Provide the (x, y) coordinate of the cell's center where the given text is located.  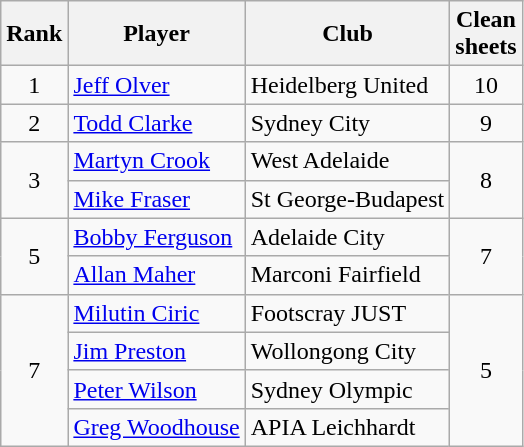
9 (486, 123)
Marconi Fairfield (348, 275)
West Adelaide (348, 161)
Cleansheets (486, 34)
10 (486, 85)
Club (348, 34)
Jim Preston (156, 351)
8 (486, 180)
APIA Leichhardt (348, 427)
Adelaide City (348, 237)
Rank (34, 34)
1 (34, 85)
Footscray JUST (348, 313)
Allan Maher (156, 275)
Sydney City (348, 123)
Todd Clarke (156, 123)
Heidelberg United (348, 85)
Greg Woodhouse (156, 427)
2 (34, 123)
Wollongong City (348, 351)
Bobby Ferguson (156, 237)
Milutin Ciric (156, 313)
Peter Wilson (156, 389)
3 (34, 180)
Martyn Crook (156, 161)
Mike Fraser (156, 199)
Sydney Olympic (348, 389)
Jeff Olver (156, 85)
St George-Budapest (348, 199)
Player (156, 34)
